Find where the given text appears and provide that cell's center as [X, Y] coordinate. 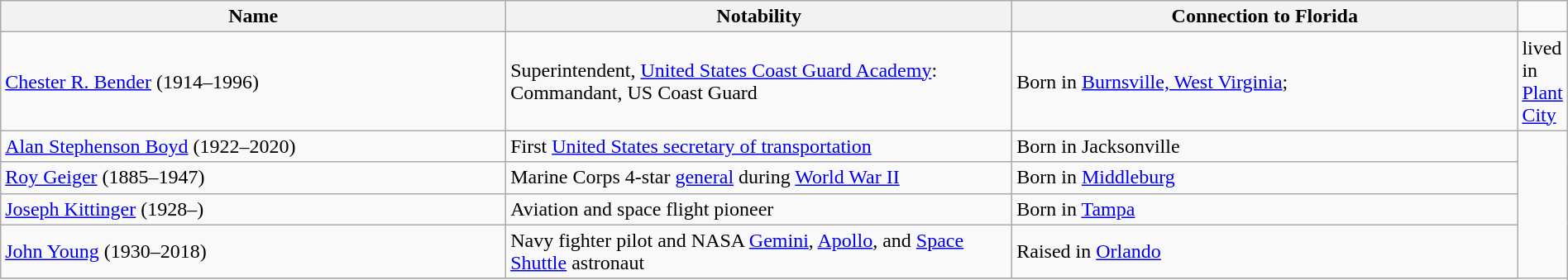
Superintendent, United States Coast Guard Academy: Commandant, US Coast Guard [759, 81]
Aviation and space flight pioneer [759, 209]
Alan Stephenson Boyd (1922–2020) [253, 146]
Raised in Orlando [1265, 251]
Born in Burnsville, West Virginia; [1265, 81]
Connection to Florida [1265, 17]
Joseph Kittinger (1928–) [253, 209]
John Young (1930–2018) [253, 251]
First United States secretary of transportation [759, 146]
Chester R. Bender (1914–1996) [253, 81]
Name [253, 17]
Born in Jacksonville [1265, 146]
Navy fighter pilot and NASA Gemini, Apollo, and Space Shuttle astronaut [759, 251]
Born in Middleburg [1265, 178]
Notability [759, 17]
lived in Plant City [1542, 81]
Born in Tampa [1265, 209]
Marine Corps 4-star general during World War II [759, 178]
Roy Geiger (1885–1947) [253, 178]
